Search for the cell housing the specified text and yield its [x, y] center coordinate. 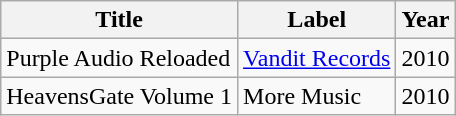
More Music [317, 96]
Label [317, 20]
HeavensGate Volume 1 [120, 96]
Vandit Records [317, 58]
Year [426, 20]
Purple Audio Reloaded [120, 58]
Title [120, 20]
